Return the [X, Y] coordinate for the center point of the cell that contains the specified text.  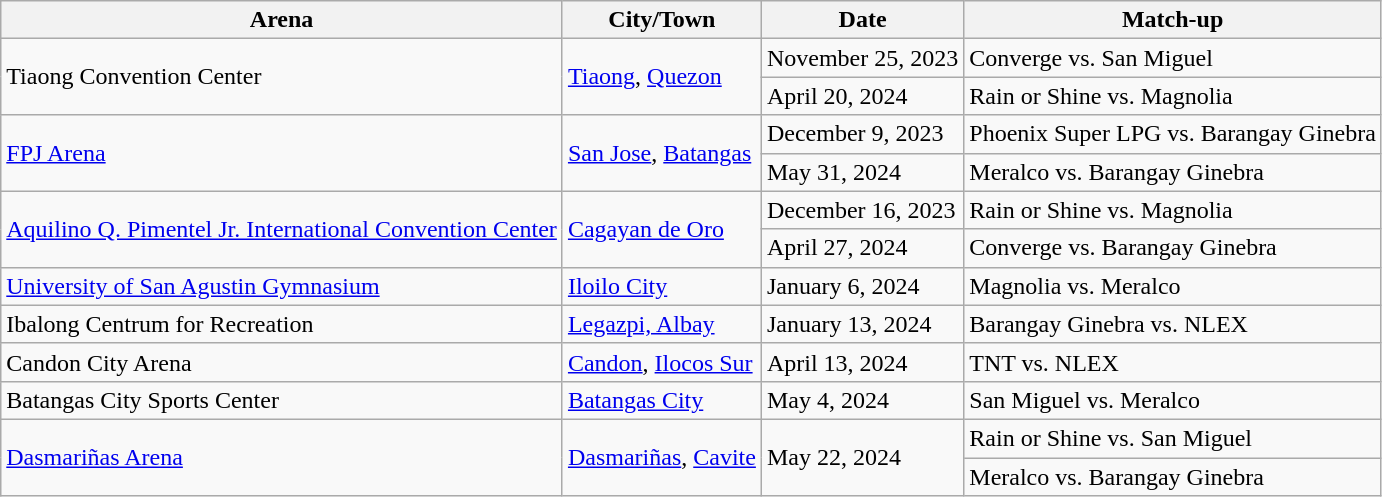
Converge vs. San Miguel [1173, 58]
January 6, 2024 [862, 286]
Batangas City [662, 400]
Date [862, 20]
Candon City Arena [282, 362]
November 25, 2023 [862, 58]
Iloilo City [662, 286]
December 16, 2023 [862, 210]
April 13, 2024 [862, 362]
San Miguel vs. Meralco [1173, 400]
Legazpi, Albay [662, 324]
May 31, 2024 [862, 172]
City/Town [662, 20]
May 4, 2024 [862, 400]
Candon, Ilocos Sur [662, 362]
Arena [282, 20]
University of San Agustin Gymnasium [282, 286]
May 22, 2024 [862, 457]
April 27, 2024 [862, 248]
TNT vs. NLEX [1173, 362]
Ibalong Centrum for Recreation [282, 324]
Match-up [1173, 20]
January 13, 2024 [862, 324]
Aquilino Q. Pimentel Jr. International Convention Center [282, 229]
Rain or Shine vs. San Miguel [1173, 438]
Dasmariñas Arena [282, 457]
FPJ Arena [282, 153]
Barangay Ginebra vs. NLEX [1173, 324]
Phoenix Super LPG vs. Barangay Ginebra [1173, 134]
April 20, 2024 [862, 96]
Batangas City Sports Center [282, 400]
Cagayan de Oro [662, 229]
December 9, 2023 [862, 134]
Tiaong, Quezon [662, 77]
San Jose, Batangas [662, 153]
Magnolia vs. Meralco [1173, 286]
Tiaong Convention Center [282, 77]
Dasmariñas, Cavite [662, 457]
Converge vs. Barangay Ginebra [1173, 248]
